Capture the cell that displays the provided text and extract its (X, Y) central coordinate. 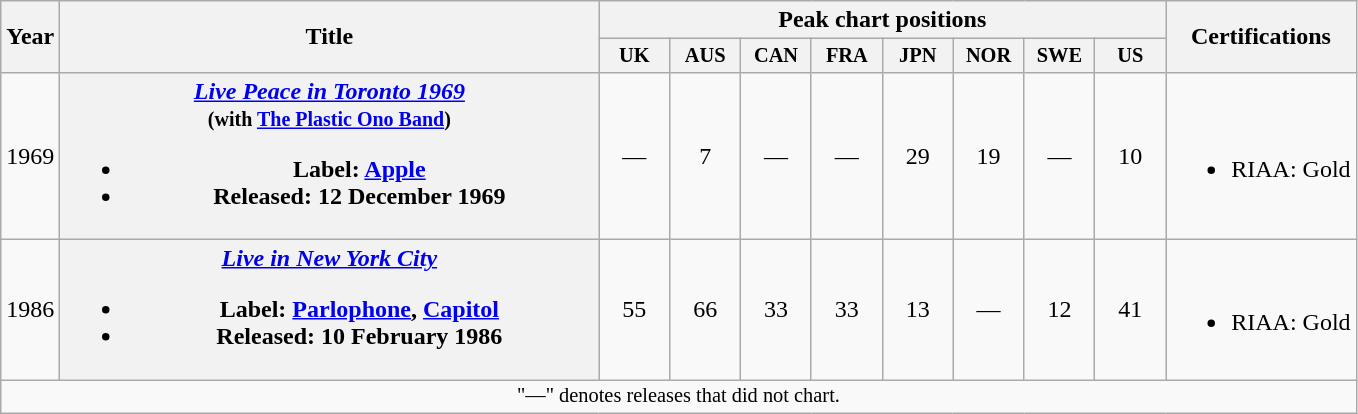
66 (706, 310)
19 (988, 156)
FRA (846, 56)
12 (1060, 310)
Title (330, 37)
55 (634, 310)
29 (918, 156)
Live in New York CityLabel: Parlophone, CapitolReleased: 10 February 1986 (330, 310)
13 (918, 310)
US (1130, 56)
UK (634, 56)
1986 (30, 310)
Certifications (1261, 37)
NOR (988, 56)
CAN (776, 56)
"—" denotes releases that did not chart. (678, 397)
SWE (1060, 56)
Live Peace in Toronto 1969(with The Plastic Ono Band)Label: AppleReleased: 12 December 1969 (330, 156)
41 (1130, 310)
7 (706, 156)
10 (1130, 156)
AUS (706, 56)
JPN (918, 56)
Peak chart positions (882, 20)
1969 (30, 156)
Year (30, 37)
